Locate the cell with the specified text and output its (x, y) center coordinate. 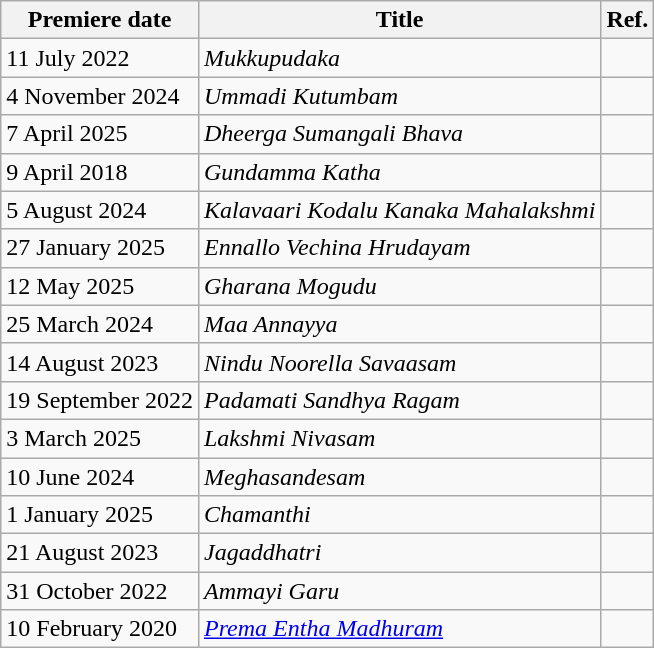
Kalavaari Kodalu Kanaka Mahalakshmi (399, 210)
Ennallo Vechina Hrudayam (399, 248)
21 August 2023 (100, 553)
Ammayi Garu (399, 591)
Title (399, 20)
Premiere date (100, 20)
Prema Entha Madhuram (399, 629)
Ummadi Kutumbam (399, 96)
3 March 2025 (100, 438)
Dheerga Sumangali Bhava (399, 134)
Lakshmi Nivasam (399, 438)
10 February 2020 (100, 629)
Gundamma Katha (399, 172)
Chamanthi (399, 515)
11 July 2022 (100, 58)
Mukkupudaka (399, 58)
4 November 2024 (100, 96)
Jagaddhatri (399, 553)
1 January 2025 (100, 515)
Gharana Mogudu (399, 286)
Nindu Noorella Savaasam (399, 362)
7 April 2025 (100, 134)
19 September 2022 (100, 400)
14 August 2023 (100, 362)
10 June 2024 (100, 477)
27 January 2025 (100, 248)
Maa Annayya (399, 324)
Ref. (628, 20)
5 August 2024 (100, 210)
9 April 2018 (100, 172)
31 October 2022 (100, 591)
25 March 2024 (100, 324)
12 May 2025 (100, 286)
Meghasandesam (399, 477)
Padamati Sandhya Ragam (399, 400)
